Detect which cell encompasses the target text, then output its [x, y] center coordinate. 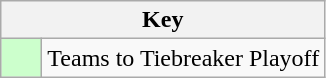
Key [163, 20]
Teams to Tiebreaker Playoff [184, 58]
